Locate the cell with the specified text and output its (x, y) center coordinate. 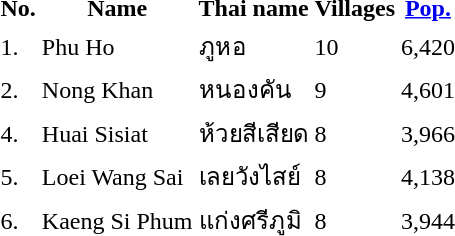
Loei Wang Sai (117, 176)
เลยวังไสย์ (254, 176)
Huai Sisiat (117, 133)
Nong Khan (117, 90)
หนองคัน (254, 90)
9 (354, 90)
10 (354, 46)
Phu Ho (117, 46)
ห้วยสีเสียด (254, 133)
ภูหอ (254, 46)
